Pinpoint the cell where the given text exists, returning its (x, y) midpoint coordinate. 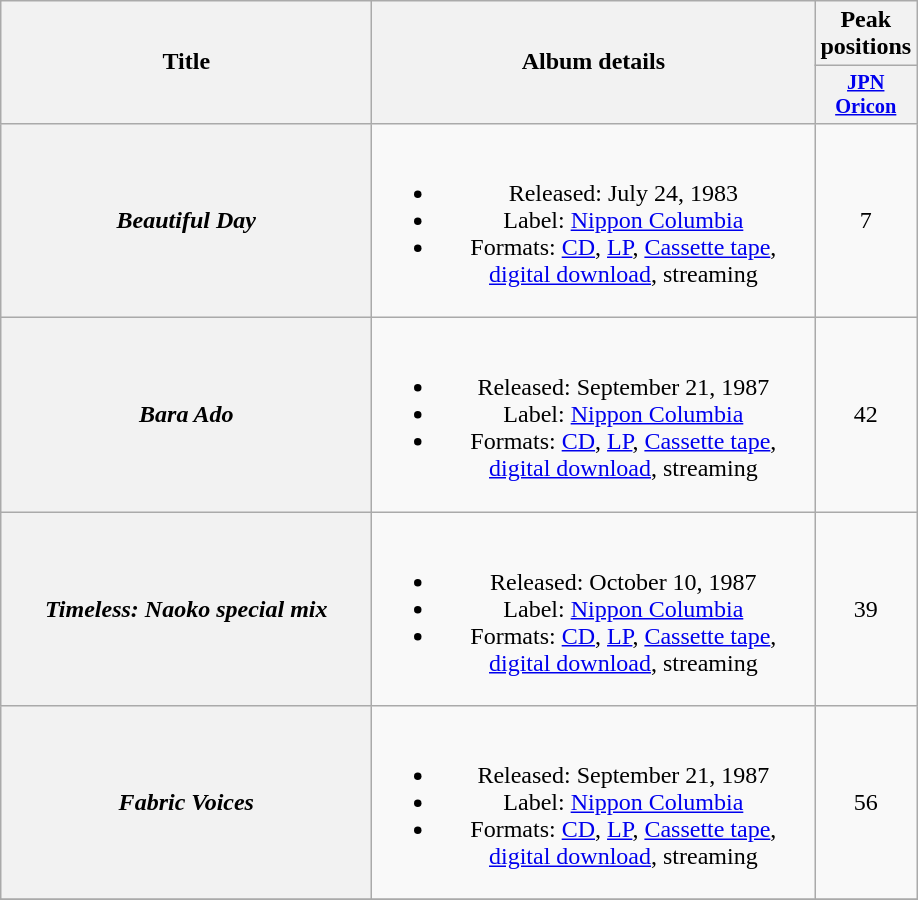
JPNOricon (866, 95)
39 (866, 609)
Title (186, 62)
Timeless: Naoko special mix (186, 609)
42 (866, 415)
Album details (594, 62)
Bara Ado (186, 415)
56 (866, 803)
7 (866, 220)
Fabric Voices (186, 803)
Released: October 10, 1987Label: Nippon ColumbiaFormats: CD, LP, Cassette tape, digital download, streaming (594, 609)
Peak positions (866, 34)
Released: July 24, 1983Label: Nippon ColumbiaFormats: CD, LP, Cassette tape, digital download, streaming (594, 220)
Beautiful Day (186, 220)
